Locate the cell with the specified text and output its (x, y) center coordinate. 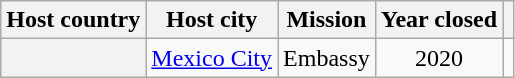
Year closed (438, 20)
Mexico City (212, 58)
Host city (212, 20)
Mission (327, 20)
2020 (438, 58)
Host country (74, 20)
Embassy (327, 58)
